Extract the (X, Y) coordinate from the center of the cell holding the provided text.  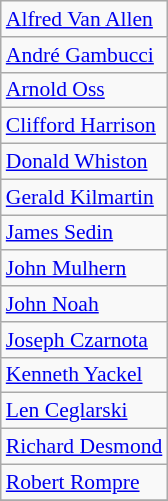
Len Ceglarski (84, 411)
Donald Whiston (84, 162)
Alfred Van Allen (84, 19)
John Noah (84, 304)
Gerald Kilmartin (84, 197)
Kenneth Yackel (84, 375)
Joseph Czarnota (84, 340)
Robert Rompre (84, 482)
John Mulhern (84, 269)
Clifford Harrison (84, 126)
André Gambucci (84, 55)
Richard Desmond (84, 447)
Arnold Oss (84, 90)
James Sedin (84, 233)
